Identify which cell holds the provided text, then report its (X, Y) central coordinate. 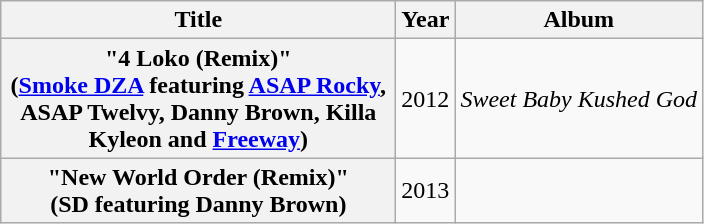
"New World Order (Remix)"(SD featuring Danny Brown) (198, 190)
Sweet Baby Kushed God (579, 98)
Album (579, 20)
Year (426, 20)
2013 (426, 190)
Title (198, 20)
"4 Loko (Remix)"(Smoke DZA featuring ASAP Rocky, ASAP Twelvy, Danny Brown, Killa Kyleon and Freeway) (198, 98)
2012 (426, 98)
